Return [X, Y] of the center of cell containing provided text 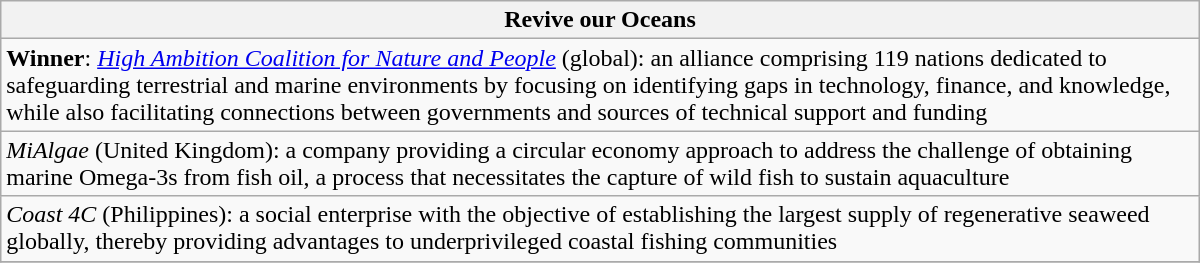
Revive our Oceans [600, 20]
